Identify which cell holds the provided text, then report its [x, y] central coordinate. 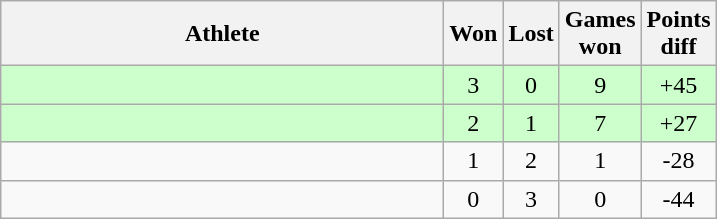
9 [600, 85]
Lost [531, 34]
-28 [678, 161]
+27 [678, 123]
+45 [678, 85]
Won [474, 34]
Pointsdiff [678, 34]
Athlete [222, 34]
Gameswon [600, 34]
7 [600, 123]
-44 [678, 199]
